Identify which cell holds the provided text, then report its (x, y) central coordinate. 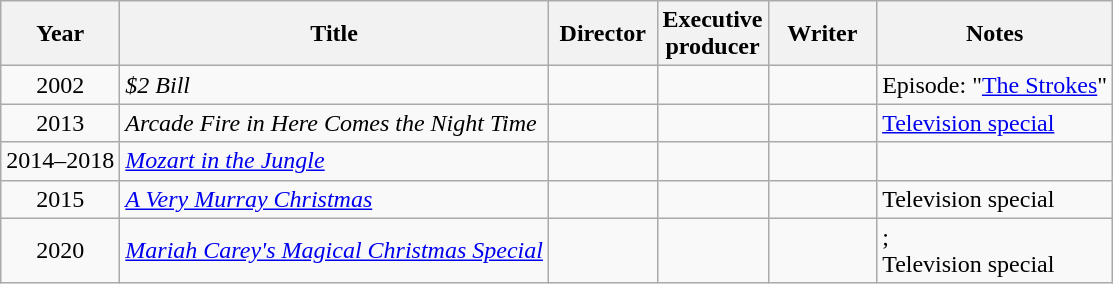
2013 (60, 123)
2014–2018 (60, 161)
Year (60, 34)
A Very Murray Christmas (334, 199)
$2 Bill (334, 85)
2015 (60, 199)
2002 (60, 85)
Executive producer (712, 34)
Director (602, 34)
Title (334, 34)
Mariah Carey's Magical Christmas Special (334, 250)
Notes (995, 34)
Writer (822, 34)
Arcade Fire in Here Comes the Night Time (334, 123)
2020 (60, 250)
Episode: "The Strokes" (995, 85)
Mozart in the Jungle (334, 161)
;Television special (995, 250)
